Return [x, y] of the center of cell containing provided text 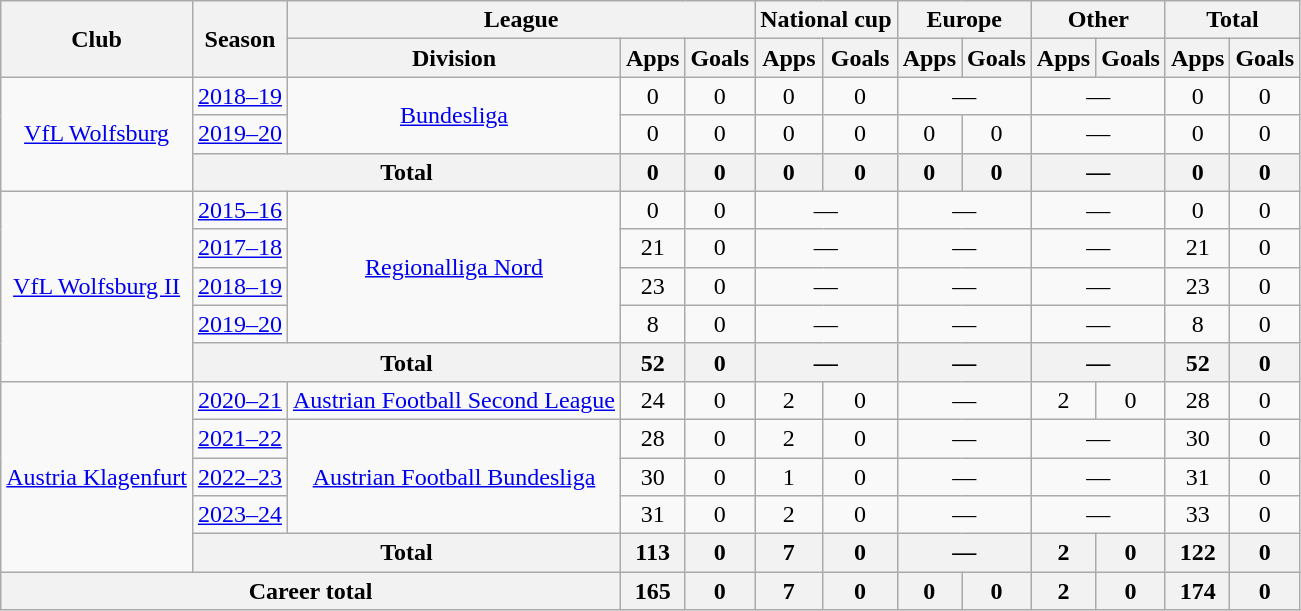
Austrian Football Second League [454, 400]
1 [789, 477]
33 [1197, 515]
122 [1197, 553]
2015–16 [240, 210]
Career total [311, 591]
Regionalliga Nord [454, 267]
165 [652, 591]
VfL Wolfsburg II [97, 286]
2022–23 [240, 477]
Austrian Football Bundesliga [454, 476]
League [520, 20]
Bundesliga [454, 115]
Division [454, 58]
Other [1098, 20]
Season [240, 39]
2021–22 [240, 438]
Club [97, 39]
Europe [964, 20]
National cup [826, 20]
Austria Klagenfurt [97, 476]
24 [652, 400]
2017–18 [240, 248]
174 [1197, 591]
113 [652, 553]
2020–21 [240, 400]
2023–24 [240, 515]
VfL Wolfsburg [97, 134]
